Find where the given text appears and provide that cell's center as (X, Y) coordinate. 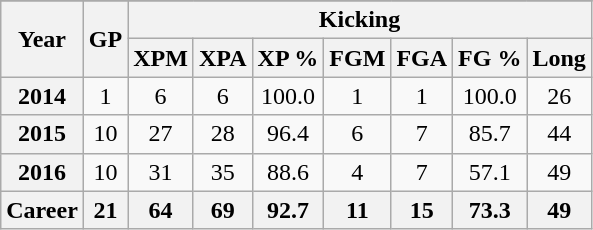
31 (161, 172)
28 (222, 134)
73.3 (490, 210)
FGM (358, 58)
2014 (42, 96)
2016 (42, 172)
35 (222, 172)
64 (161, 210)
85.7 (490, 134)
92.7 (288, 210)
44 (559, 134)
FG % (490, 58)
Long (559, 58)
XP % (288, 58)
26 (559, 96)
XPM (161, 58)
69 (222, 210)
57.1 (490, 172)
Kicking (360, 20)
11 (358, 210)
2015 (42, 134)
Career (42, 210)
27 (161, 134)
21 (105, 210)
FGA (422, 58)
15 (422, 210)
4 (358, 172)
GP (105, 39)
XPA (222, 58)
96.4 (288, 134)
88.6 (288, 172)
Year (42, 39)
